Return the [x, y] coordinate for the center point of the cell that contains the specified text.  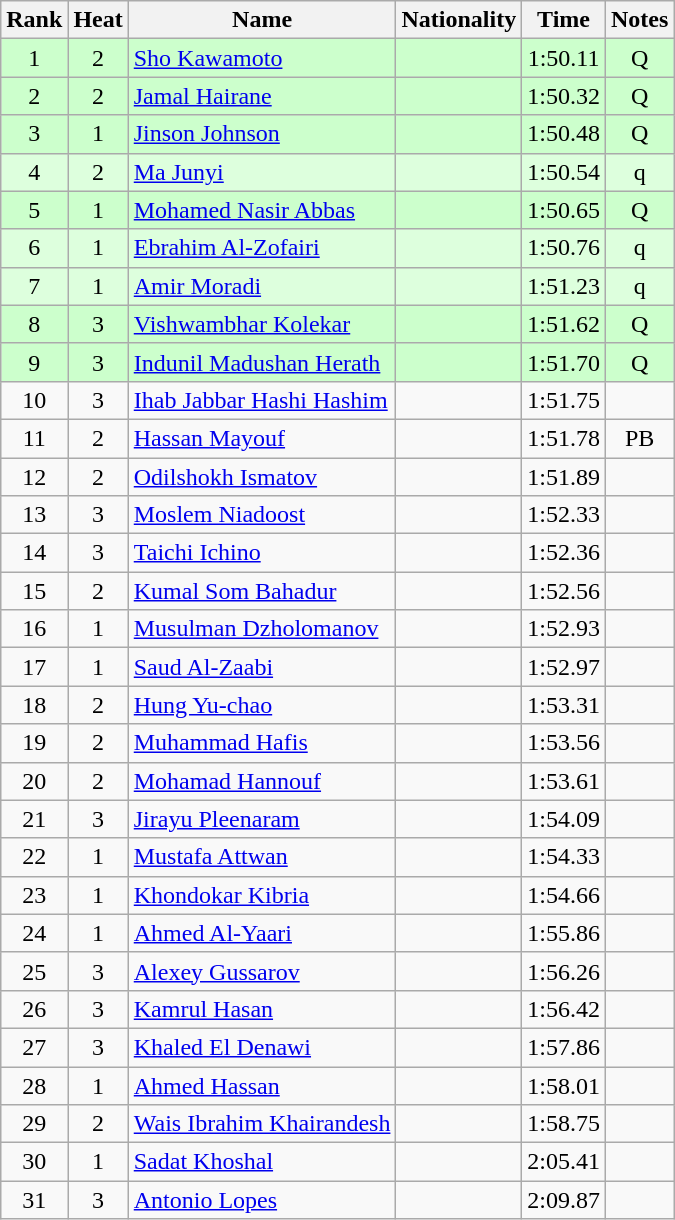
1:50.65 [564, 210]
13 [34, 515]
Jinson Johnson [262, 134]
Ahmed Hassan [262, 1085]
12 [34, 477]
Sho Kawamoto [262, 58]
1:52.56 [564, 591]
7 [34, 286]
22 [34, 857]
23 [34, 895]
Sadat Khoshal [262, 1162]
8 [34, 324]
6 [34, 248]
5 [34, 210]
20 [34, 781]
30 [34, 1162]
Hung Yu-chao [262, 705]
1:53.56 [564, 743]
28 [34, 1085]
1:50.32 [564, 96]
1:50.76 [564, 248]
Mohamed Nasir Abbas [262, 210]
1:57.86 [564, 1047]
1:54.33 [564, 857]
Ahmed Al-Yaari [262, 933]
Ebrahim Al-Zofairi [262, 248]
Amir Moradi [262, 286]
17 [34, 667]
1:52.97 [564, 667]
27 [34, 1047]
Khaled El Denawi [262, 1047]
Jamal Hairane [262, 96]
1:52.33 [564, 515]
24 [34, 933]
1:51.75 [564, 400]
Vishwambhar Kolekar [262, 324]
Mustafa Attwan [262, 857]
1:51.70 [564, 362]
Ihab Jabbar Hashi Hashim [262, 400]
16 [34, 629]
Name [262, 20]
14 [34, 553]
Kamrul Hasan [262, 1009]
Alexey Gussarov [262, 971]
18 [34, 705]
1:54.66 [564, 895]
10 [34, 400]
1:58.75 [564, 1124]
1:58.01 [564, 1085]
Indunil Madushan Herath [262, 362]
1:51.78 [564, 438]
1:56.26 [564, 971]
1:54.09 [564, 819]
Notes [639, 20]
19 [34, 743]
Ma Junyi [262, 172]
Heat [98, 20]
Mohamad Hannouf [262, 781]
Hassan Mayouf [262, 438]
1:51.62 [564, 324]
Khondokar Kibria [262, 895]
Time [564, 20]
1:52.36 [564, 553]
Musulman Dzholomanov [262, 629]
PB [639, 438]
Saud Al-Zaabi [262, 667]
1:51.23 [564, 286]
1:51.89 [564, 477]
15 [34, 591]
2:09.87 [564, 1200]
Moslem Niadoost [262, 515]
2:05.41 [564, 1162]
29 [34, 1124]
31 [34, 1200]
21 [34, 819]
9 [34, 362]
1:56.42 [564, 1009]
Rank [34, 20]
Wais Ibrahim Khairandesh [262, 1124]
1:53.31 [564, 705]
Antonio Lopes [262, 1200]
1:52.93 [564, 629]
1:53.61 [564, 781]
Odilshokh Ismatov [262, 477]
1:50.54 [564, 172]
Taichi Ichino [262, 553]
1:50.11 [564, 58]
25 [34, 971]
1:55.86 [564, 933]
Jirayu Pleenaram [262, 819]
Kumal Som Bahadur [262, 591]
1:50.48 [564, 134]
Nationality [459, 20]
11 [34, 438]
Muhammad Hafis [262, 743]
26 [34, 1009]
4 [34, 172]
